Output the [x, y] coordinate of the center of the cell containing the given text.  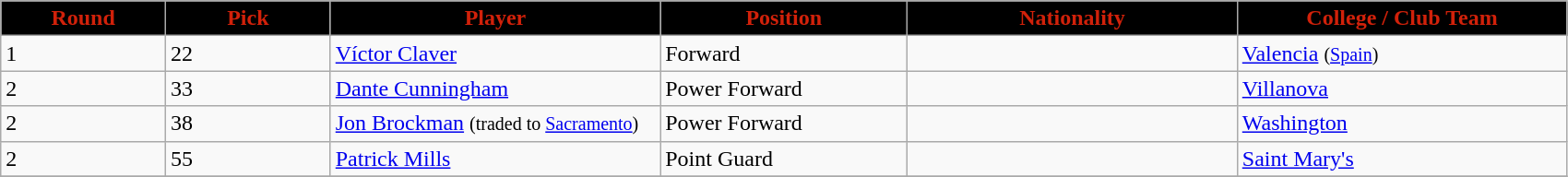
Víctor Claver [494, 53]
Point Guard [784, 159]
Forward [784, 53]
22 [247, 53]
College / Club Team [1402, 18]
55 [247, 159]
Position [784, 18]
Player [494, 18]
Nationality [1072, 18]
Dante Cunningham [494, 88]
Patrick Mills [494, 159]
Pick [247, 18]
1 [83, 53]
Saint Mary's [1402, 159]
Jon Brockman (traded to Sacramento) [494, 124]
33 [247, 88]
38 [247, 124]
Washington [1402, 124]
Round [83, 18]
Villanova [1402, 88]
Valencia (Spain) [1402, 53]
